Extract the [X, Y] coordinate from the center of the cell holding the provided text.  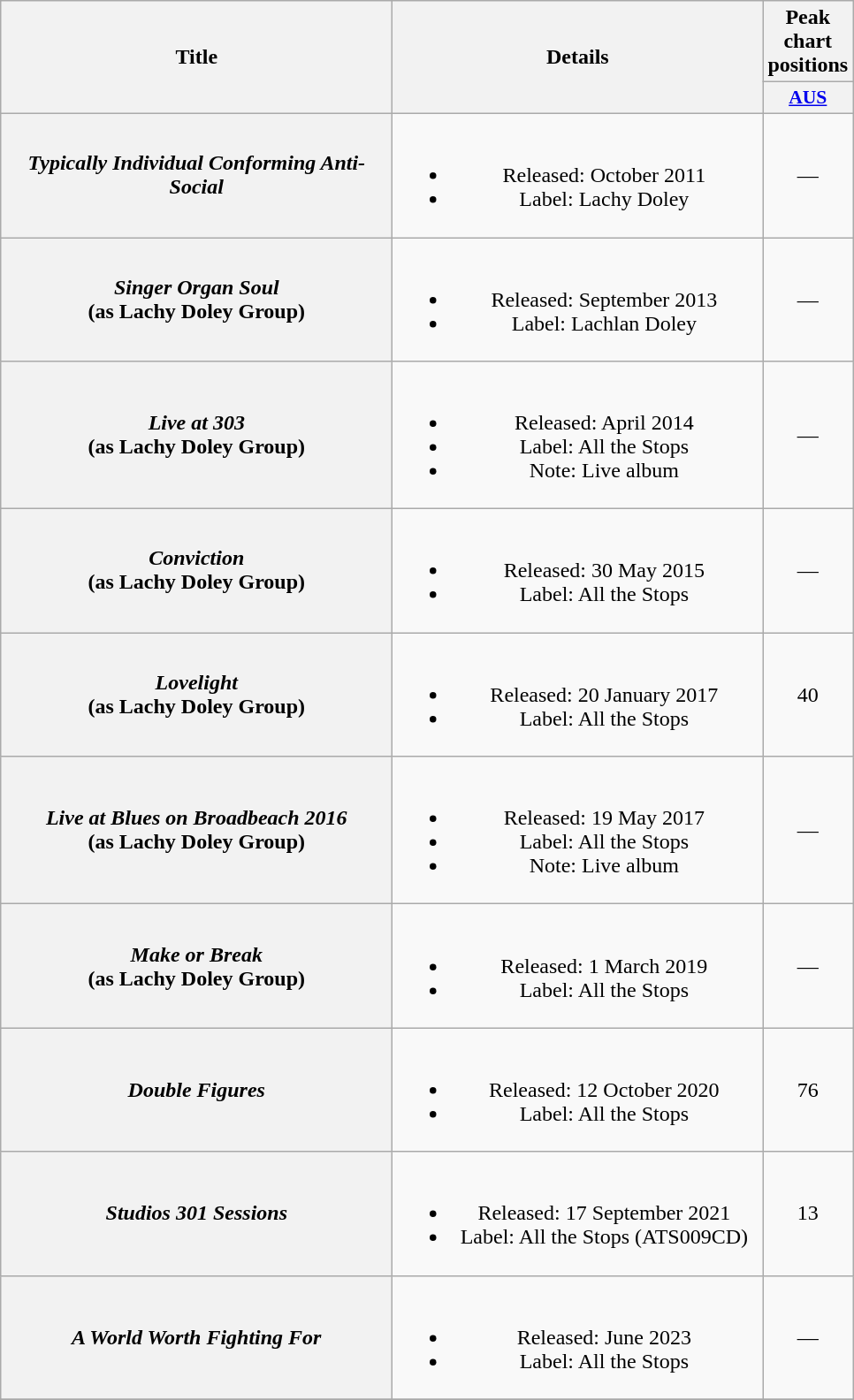
Peak chart positions [808, 42]
Singer Organ Soul (as Lachy Doley Group) [196, 299]
Typically Individual Conforming Anti-Social [196, 175]
Live at 303 (as Lachy Doley Group) [196, 435]
Released: 12 October 2020Label: All the Stops [578, 1090]
40 [808, 695]
Released: 19 May 2017 Label: All the StopsNote: Live album [578, 831]
Live at Blues on Broadbeach 2016 (as Lachy Doley Group) [196, 831]
Studios 301 Sessions [196, 1214]
Released: 17 September 2021Label: All the Stops (ATS009CD) [578, 1214]
Released: September 2013Label: Lachlan Doley [578, 299]
Lovelight (as Lachy Doley Group) [196, 695]
Released: 30 May 2015 Label: All the Stops [578, 571]
Released: October 2011Label: Lachy Doley [578, 175]
Details [578, 57]
AUS [808, 98]
Released: June 2023Label: All the Stops [578, 1337]
A World Worth Fighting For [196, 1337]
Double Figures [196, 1090]
Released: 1 March 2019Label: All the Stops [578, 966]
Conviction (as Lachy Doley Group) [196, 571]
Released: 20 January 2017Label: All the Stops [578, 695]
Title [196, 57]
13 [808, 1214]
Make or Break (as Lachy Doley Group) [196, 966]
76 [808, 1090]
Released: April 2014Label: All the StopsNote: Live album [578, 435]
